Search for the cell housing the specified text and yield its (x, y) center coordinate. 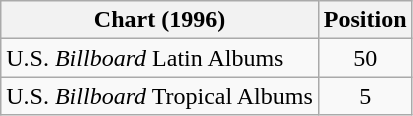
5 (365, 96)
U.S. Billboard Latin Albums (160, 58)
Chart (1996) (160, 20)
50 (365, 58)
Position (365, 20)
U.S. Billboard Tropical Albums (160, 96)
